From the cell containing the given text, extract its center point as [X, Y] coordinate. 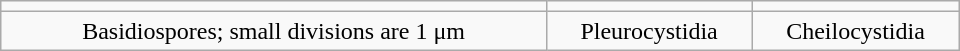
Pleurocystidia [649, 31]
Basidiospores; small divisions are 1 μm [274, 31]
Cheilocystidia [856, 31]
